Scan for the cell matching the given text and deliver its [x, y] coordinate at center. 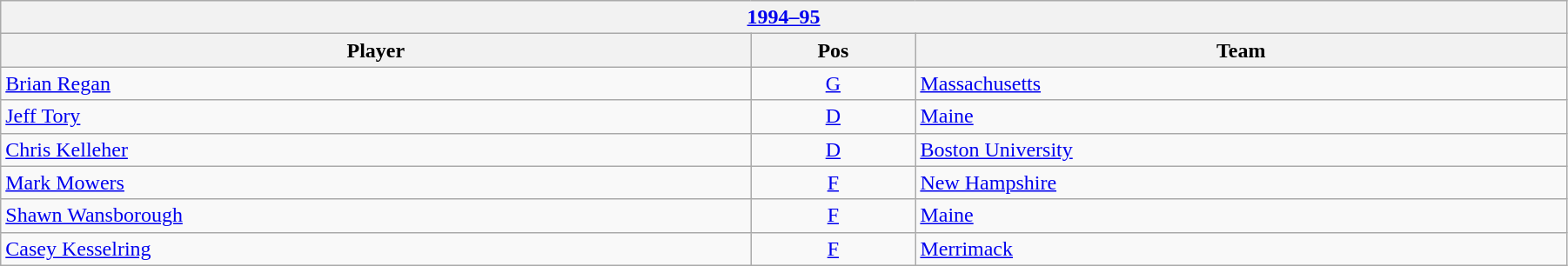
Mark Mowers [376, 183]
Team [1241, 50]
New Hampshire [1241, 183]
Chris Kelleher [376, 150]
Jeff Tory [376, 116]
Player [376, 50]
Massachusetts [1241, 83]
G [834, 83]
Merrimack [1241, 249]
Casey Kesselring [376, 249]
Boston University [1241, 150]
1994–95 [784, 17]
Pos [834, 50]
Shawn Wansborough [376, 216]
Brian Regan [376, 83]
